Detect which cell encompasses the target text, then output its [X, Y] center coordinate. 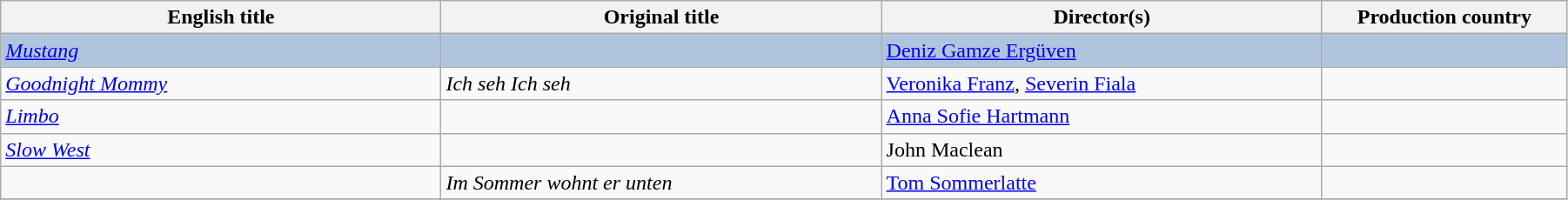
Tom Sommerlatte [1102, 183]
Mustang [221, 50]
Deniz Gamze Ergüven [1102, 50]
Limbo [221, 117]
Im Sommer wohnt er unten [661, 183]
Director(s) [1102, 17]
Original title [661, 17]
John Maclean [1102, 150]
Goodnight Mommy [221, 83]
Veronika Franz, Severin Fiala [1102, 83]
Production country [1444, 17]
Anna Sofie Hartmann [1102, 117]
English title [221, 17]
Slow West [221, 150]
Ich seh Ich seh [661, 83]
